Return (x, y) of the center of cell containing provided text 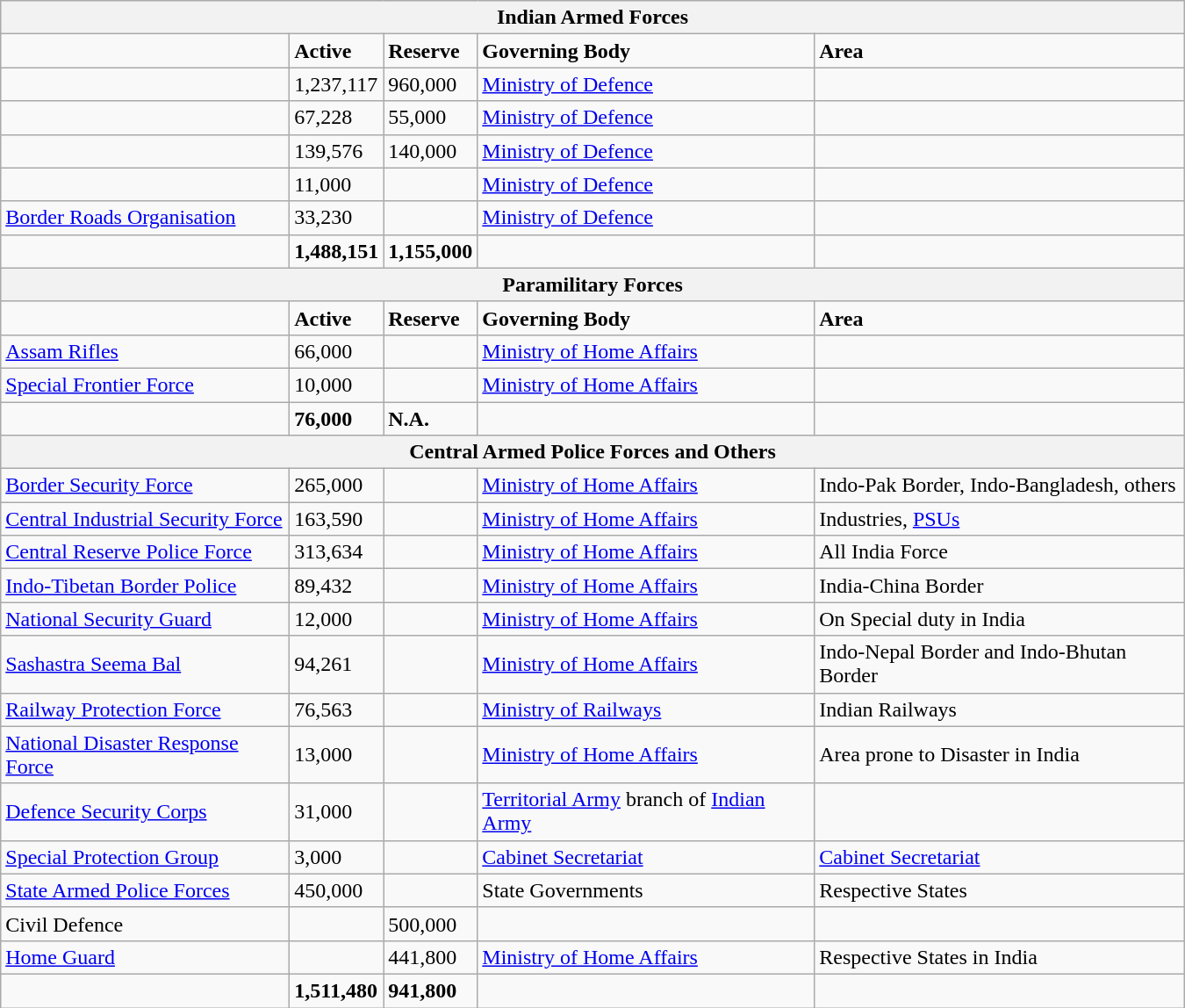
Special Protection Group (146, 857)
94,261 (337, 664)
Indian Armed Forces (592, 18)
Territorial Army branch of Indian Army (646, 811)
1,511,480 (337, 990)
Indo-Nepal Border and Indo-Bhutan Border (1000, 664)
67,228 (337, 118)
265,000 (337, 486)
Central Armed Police Forces and Others (592, 452)
3,000 (337, 857)
National Security Guard (146, 619)
1,237,117 (337, 84)
Area prone to Disaster in India (1000, 755)
313,634 (337, 552)
Ministry of Railways (646, 709)
Civil Defence (146, 924)
Home Guard (146, 957)
Indo-Pak Border, Indo-Bangladesh, others (1000, 486)
89,432 (337, 586)
450,000 (337, 890)
76,563 (337, 709)
10,000 (337, 385)
Border Roads Organisation (146, 218)
1,155,000 (430, 251)
Sashastra Seema Bal (146, 664)
State Armed Police Forces (146, 890)
Railway Protection Force (146, 709)
76,000 (337, 419)
941,800 (430, 990)
33,230 (337, 218)
Paramilitary Forces (592, 284)
Indo-Tibetan Border Police (146, 586)
On Special duty in India (1000, 619)
Indian Railways (1000, 709)
441,800 (430, 957)
National Disaster Response Force (146, 755)
1,488,151 (337, 251)
12,000 (337, 619)
India-China Border (1000, 586)
State Governments (646, 890)
66,000 (337, 351)
Respective States in India (1000, 957)
960,000 (430, 84)
Central Reserve Police Force (146, 552)
140,000 (430, 151)
Assam Rifles (146, 351)
500,000 (430, 924)
13,000 (337, 755)
Respective States (1000, 890)
Industries, PSUs (1000, 519)
Central Industrial Security Force (146, 519)
Special Frontier Force (146, 385)
139,576 (337, 151)
11,000 (337, 184)
N.A. (430, 419)
163,590 (337, 519)
Defence Security Corps (146, 811)
Border Security Force (146, 486)
All India Force (1000, 552)
31,000 (337, 811)
55,000 (430, 118)
